Extract the [X, Y] coordinate from the center of the cell holding the provided text.  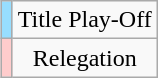
Title Play-Off [84, 20]
Relegation [84, 58]
